Locate the cell with the specified text and output its (x, y) center coordinate. 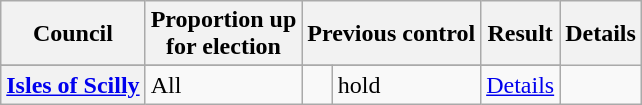
Council (73, 34)
All (224, 85)
Previous control (392, 34)
Isles of Scilly (73, 85)
hold (406, 85)
Result (520, 34)
Proportion upfor election (224, 34)
